Extract the (X, Y) coordinate from the center of the cell holding the provided text.  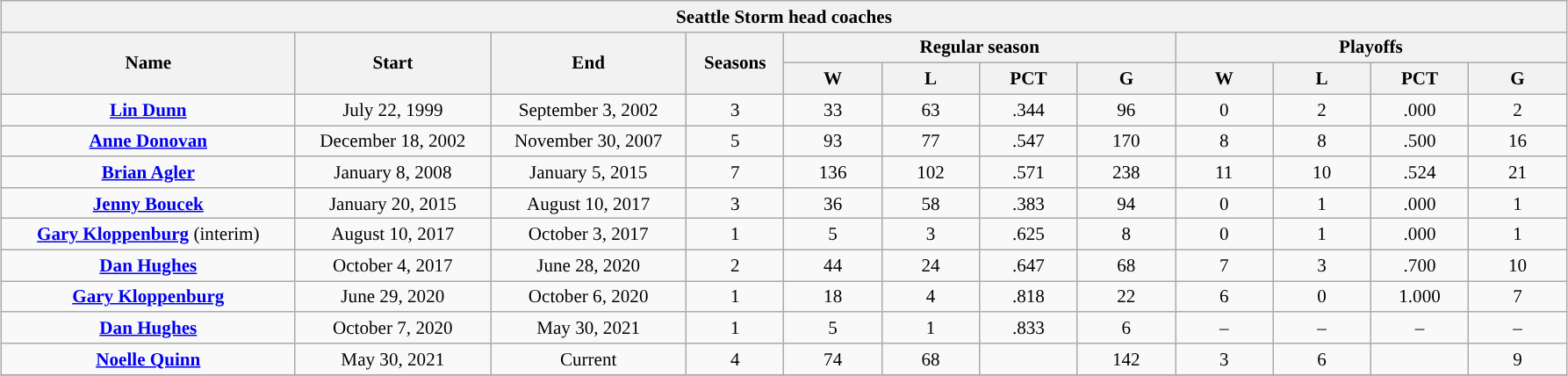
June 28, 2020 (588, 265)
November 30, 2007 (588, 141)
63 (931, 109)
.833 (1029, 327)
11 (1224, 172)
170 (1126, 141)
.344 (1029, 109)
.700 (1419, 265)
16 (1518, 141)
October 7, 2020 (393, 327)
October 3, 2017 (588, 234)
136 (832, 172)
94 (1126, 202)
Current (588, 358)
36 (832, 202)
.547 (1029, 141)
End (588, 63)
Gary Kloppenburg (148, 297)
Gary Kloppenburg (interim) (148, 234)
July 22, 1999 (393, 109)
September 3, 2002 (588, 109)
58 (931, 202)
Name (148, 63)
January 5, 2015 (588, 172)
93 (832, 141)
Brian Agler (148, 172)
Regular season (980, 47)
January 8, 2008 (393, 172)
October 6, 2020 (588, 297)
.818 (1029, 297)
142 (1126, 358)
102 (931, 172)
74 (832, 358)
Lin Dunn (148, 109)
December 18, 2002 (393, 141)
9 (1518, 358)
.524 (1419, 172)
33 (832, 109)
22 (1126, 297)
1.000 (1419, 297)
January 20, 2015 (393, 202)
18 (832, 297)
.500 (1419, 141)
Seattle Storm head coaches (785, 16)
.571 (1029, 172)
Jenny Boucek (148, 202)
24 (931, 265)
Noelle Quinn (148, 358)
21 (1518, 172)
Playoffs (1371, 47)
238 (1126, 172)
Anne Donovan (148, 141)
.647 (1029, 265)
October 4, 2017 (393, 265)
.383 (1029, 202)
.625 (1029, 234)
96 (1126, 109)
Start (393, 63)
Seasons (736, 63)
June 29, 2020 (393, 297)
77 (931, 141)
44 (832, 265)
